Return [x, y] of the center of cell containing provided text 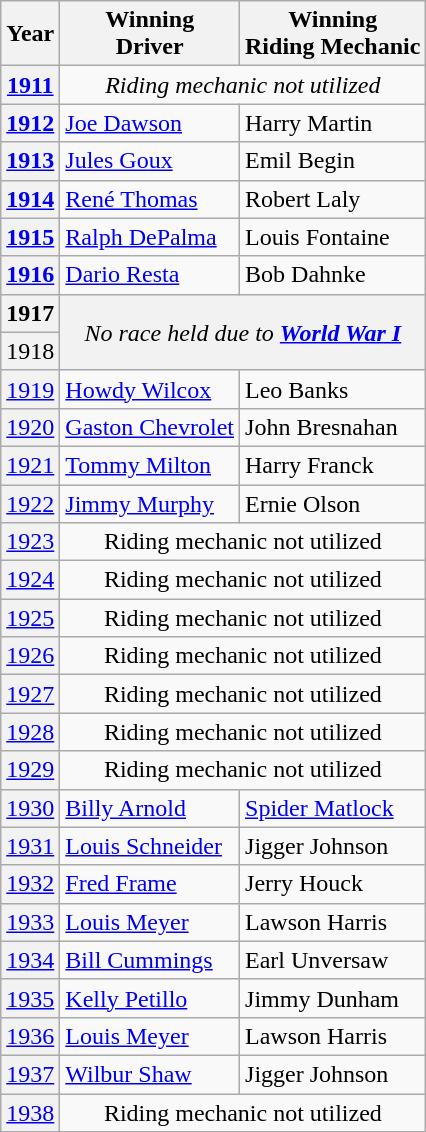
Ernie Olson [333, 503]
1930 [30, 808]
Joe Dawson [150, 123]
Leo Banks [333, 389]
1927 [30, 694]
John Bresnahan [333, 427]
Earl Unversaw [333, 960]
1920 [30, 427]
Spider Matlock [333, 808]
1914 [30, 199]
Howdy Wilcox [150, 389]
1936 [30, 1036]
1932 [30, 884]
1931 [30, 846]
Gaston Chevrolet [150, 427]
Billy Arnold [150, 808]
1912 [30, 123]
WinningDriver [150, 34]
Louis Fontaine [333, 237]
1938 [30, 1113]
Jimmy Dunham [333, 998]
Harry Martin [333, 123]
Jules Goux [150, 161]
1926 [30, 656]
Tommy Milton [150, 465]
Ralph DePalma [150, 237]
No race held due to World War I [243, 332]
1919 [30, 389]
Year [30, 34]
1915 [30, 237]
Bill Cummings [150, 960]
1913 [30, 161]
Kelly Petillo [150, 998]
1923 [30, 542]
Bob Dahnke [333, 275]
1933 [30, 922]
WinningRiding Mechanic [333, 34]
1917 [30, 313]
Robert Laly [333, 199]
1911 [30, 85]
1918 [30, 351]
Jerry Houck [333, 884]
1937 [30, 1074]
1925 [30, 618]
1922 [30, 503]
1924 [30, 580]
1921 [30, 465]
Jimmy Murphy [150, 503]
Emil Begin [333, 161]
René Thomas [150, 199]
1916 [30, 275]
1928 [30, 732]
Harry Franck [333, 465]
1929 [30, 770]
1934 [30, 960]
Louis Schneider [150, 846]
Dario Resta [150, 275]
Wilbur Shaw [150, 1074]
1935 [30, 998]
Fred Frame [150, 884]
